Detect which cell encompasses the target text, then output its [x, y] center coordinate. 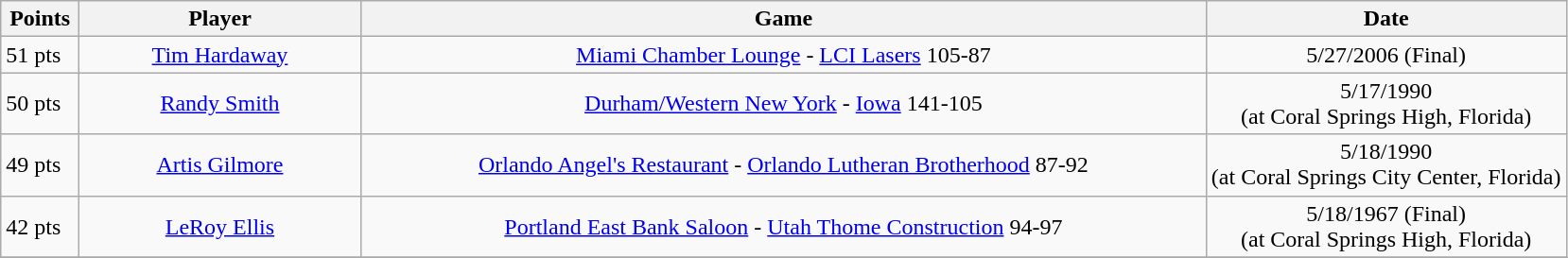
Orlando Angel's Restaurant - Orlando Lutheran Brotherhood 87-92 [783, 164]
5/17/1990 (at Coral Springs High, Florida) [1386, 104]
Randy Smith [220, 104]
49 pts [40, 164]
LeRoy Ellis [220, 227]
Player [220, 19]
51 pts [40, 55]
Tim Hardaway [220, 55]
5/18/1967 (Final) (at Coral Springs High, Florida) [1386, 227]
Durham/Western New York - Iowa 141-105 [783, 104]
50 pts [40, 104]
Miami Chamber Lounge - LCI Lasers 105-87 [783, 55]
42 pts [40, 227]
Game [783, 19]
Date [1386, 19]
5/27/2006 (Final) [1386, 55]
Artis Gilmore [220, 164]
Points [40, 19]
Portland East Bank Saloon - Utah Thome Construction 94-97 [783, 227]
5/18/1990 (at Coral Springs City Center, Florida) [1386, 164]
